For the text-containing cell, return its midpoint in [x, y] coordinate format. 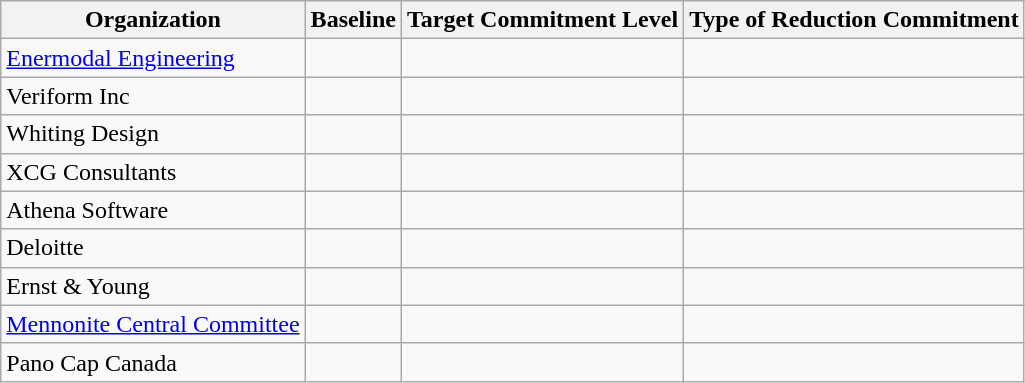
Pano Cap Canada [153, 362]
Type of Reduction Commitment [854, 20]
Organization [153, 20]
Enermodal Engineering [153, 58]
Baseline [353, 20]
Whiting Design [153, 134]
XCG Consultants [153, 172]
Athena Software [153, 210]
Deloitte [153, 248]
Mennonite Central Committee [153, 324]
Ernst & Young [153, 286]
Veriform Inc [153, 96]
Target Commitment Level [542, 20]
